Identify which cell holds the provided text, then report its (x, y) central coordinate. 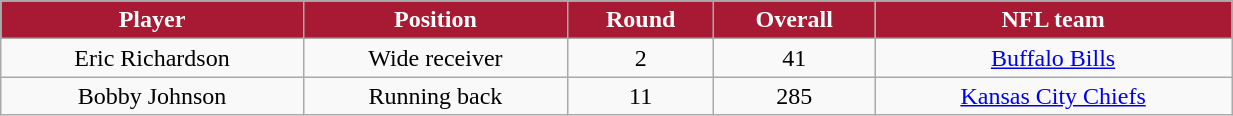
2 (641, 58)
Position (435, 20)
41 (794, 58)
Kansas City Chiefs (1052, 96)
Running back (435, 96)
Player (152, 20)
Bobby Johnson (152, 96)
NFL team (1052, 20)
Eric Richardson (152, 58)
Overall (794, 20)
Wide receiver (435, 58)
11 (641, 96)
Round (641, 20)
285 (794, 96)
Buffalo Bills (1052, 58)
